Return (x, y) of the center of cell containing provided text 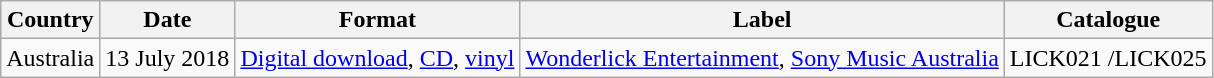
Label (762, 20)
LICK021 /LICK025 (1108, 58)
Australia (50, 58)
Catalogue (1108, 20)
13 July 2018 (168, 58)
Digital download, CD, vinyl (378, 58)
Format (378, 20)
Country (50, 20)
Wonderlick Entertainment, Sony Music Australia (762, 58)
Date (168, 20)
